Return (X, Y) of the center of cell containing provided text 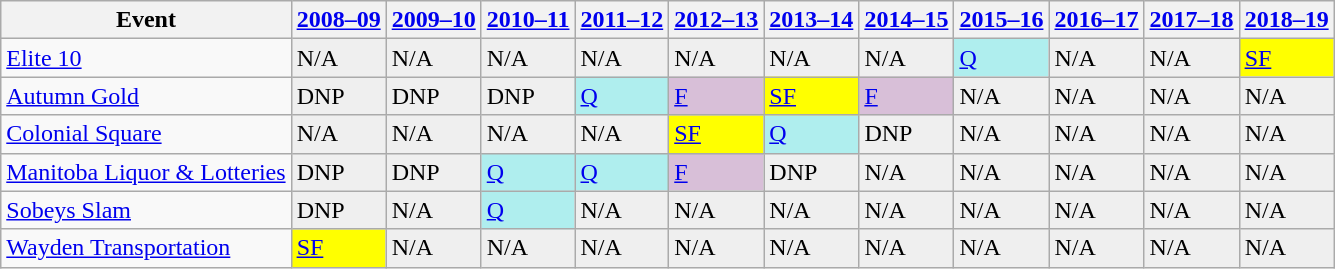
Manitoba Liquor & Lotteries (146, 172)
2008–09 (338, 20)
2010–11 (528, 20)
2016–17 (1096, 20)
2012–13 (716, 20)
2009–10 (434, 20)
2015–16 (1002, 20)
Wayden Transportation (146, 248)
2011–12 (622, 20)
2018–19 (1286, 20)
Colonial Square (146, 134)
2013–14 (812, 20)
Event (146, 20)
Autumn Gold (146, 96)
Sobeys Slam (146, 210)
2014–15 (906, 20)
Elite 10 (146, 58)
2017–18 (1192, 20)
